Determine the [x, y] coordinate at the center of the cell enclosing the given text.  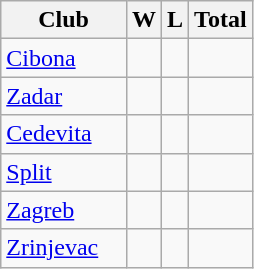
Cibona [64, 58]
W [144, 20]
Zadar [64, 96]
Zagreb [64, 210]
Total [221, 20]
Zrinjevac [64, 248]
Cedevita [64, 134]
Club [64, 20]
Split [64, 172]
L [174, 20]
